For the text-containing cell, return its midpoint in (x, y) coordinate format. 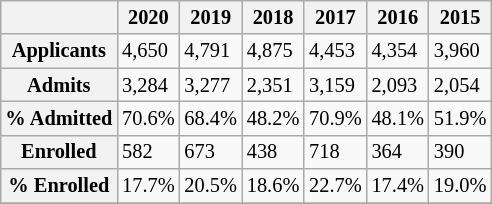
Applicants (58, 51)
% Enrolled (58, 186)
3,159 (335, 85)
673 (211, 152)
Admits (58, 85)
68.4% (211, 119)
2019 (211, 18)
70.6% (148, 119)
17.4% (398, 186)
582 (148, 152)
2017 (335, 18)
18.6% (273, 186)
4,791 (211, 51)
2018 (273, 18)
3,277 (211, 85)
48.2% (273, 119)
22.7% (335, 186)
17.7% (148, 186)
4,354 (398, 51)
390 (460, 152)
4,650 (148, 51)
718 (335, 152)
19.0% (460, 186)
2,093 (398, 85)
4,875 (273, 51)
2020 (148, 18)
51.9% (460, 119)
3,960 (460, 51)
48.1% (398, 119)
70.9% (335, 119)
Enrolled (58, 152)
20.5% (211, 186)
2,351 (273, 85)
4,453 (335, 51)
% Admitted (58, 119)
2016 (398, 18)
438 (273, 152)
2015 (460, 18)
3,284 (148, 85)
2,054 (460, 85)
364 (398, 152)
